Determine the (X, Y) coordinate at the center of the cell enclosing the given text.  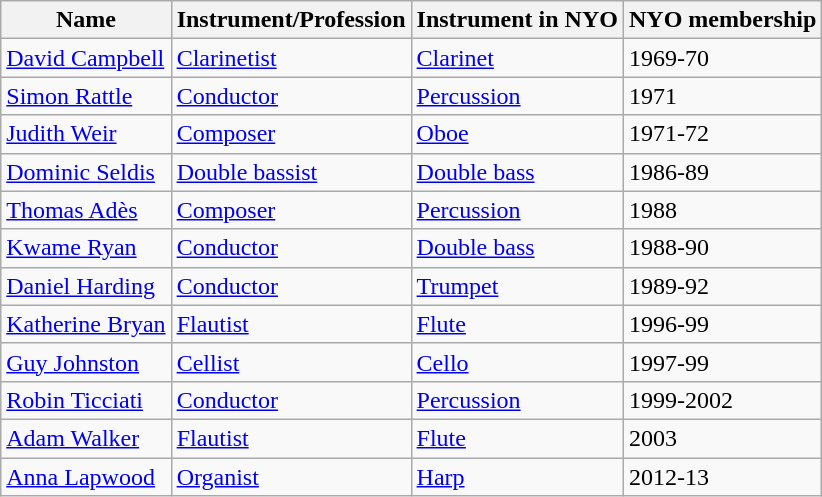
Kwame Ryan (86, 248)
Harp (517, 477)
Daniel Harding (86, 286)
NYO membership (722, 20)
1999-2002 (722, 400)
Double bassist (291, 172)
Clarinetist (291, 58)
Instrument/Profession (291, 20)
Judith Weir (86, 134)
1971-72 (722, 134)
Instrument in NYO (517, 20)
Cello (517, 362)
1971 (722, 96)
1986-89 (722, 172)
1996-99 (722, 324)
Simon Rattle (86, 96)
1997-99 (722, 362)
Name (86, 20)
1988-90 (722, 248)
Organist (291, 477)
1988 (722, 210)
Anna Lapwood (86, 477)
2003 (722, 438)
2012-13 (722, 477)
Dominic Seldis (86, 172)
Cellist (291, 362)
Trumpet (517, 286)
David Campbell (86, 58)
Adam Walker (86, 438)
Clarinet (517, 58)
1989-92 (722, 286)
1969-70 (722, 58)
Robin Ticciati (86, 400)
Katherine Bryan (86, 324)
Oboe (517, 134)
Guy Johnston (86, 362)
Thomas Adès (86, 210)
